Provide the [X, Y] coordinate of the cell's center where the given text is located.  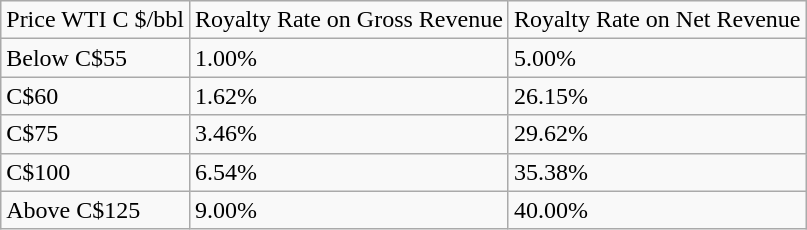
C$75 [96, 134]
5.00% [657, 58]
Price WTI C $/bbl [96, 20]
C$100 [96, 172]
3.46% [348, 134]
9.00% [348, 210]
26.15% [657, 96]
Royalty Rate on Gross Revenue [348, 20]
40.00% [657, 210]
1.00% [348, 58]
6.54% [348, 172]
35.38% [657, 172]
Below C$55 [96, 58]
Royalty Rate on Net Revenue [657, 20]
Above C$125 [96, 210]
C$60 [96, 96]
1.62% [348, 96]
29.62% [657, 134]
